Pinpoint the cell where the given text exists, returning its [x, y] midpoint coordinate. 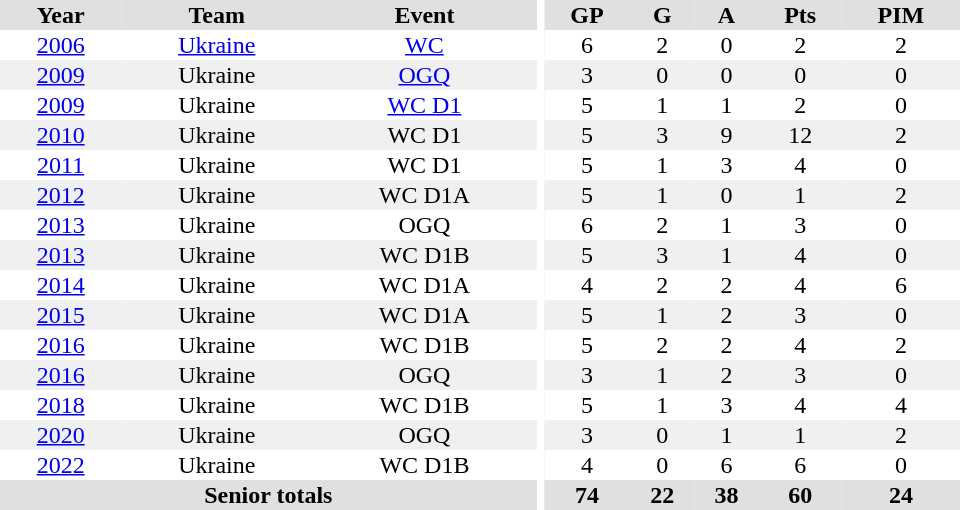
2014 [60, 285]
2012 [60, 195]
2015 [60, 315]
74 [587, 495]
Year [60, 15]
2011 [60, 165]
2006 [60, 45]
22 [662, 495]
2022 [60, 465]
2018 [60, 405]
38 [726, 495]
24 [901, 495]
Senior totals [268, 495]
GP [587, 15]
PIM [901, 15]
Team [216, 15]
G [662, 15]
WC [424, 45]
2010 [60, 135]
9 [726, 135]
A [726, 15]
Pts [800, 15]
Event [424, 15]
60 [800, 495]
12 [800, 135]
2020 [60, 435]
